Extract the [x, y] coordinate from the center of the cell holding the provided text.  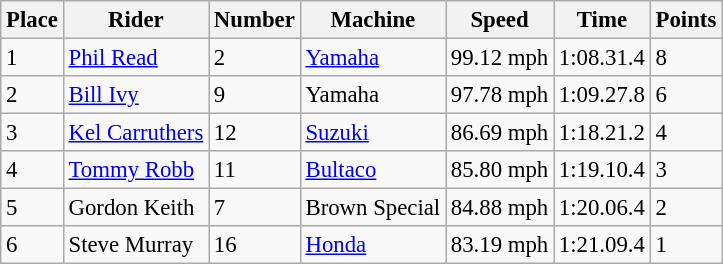
Bill Ivy [136, 95]
Suzuki [372, 133]
Speed [500, 20]
85.80 mph [500, 170]
Phil Read [136, 58]
84.88 mph [500, 208]
12 [255, 133]
Steve Murray [136, 245]
Kel Carruthers [136, 133]
1:18.21.2 [602, 133]
7 [255, 208]
97.78 mph [500, 95]
99.12 mph [500, 58]
1:08.31.4 [602, 58]
Rider [136, 20]
Machine [372, 20]
Points [686, 20]
8 [686, 58]
Place [32, 20]
Time [602, 20]
11 [255, 170]
1:20.06.4 [602, 208]
9 [255, 95]
Bultaco [372, 170]
86.69 mph [500, 133]
Honda [372, 245]
Number [255, 20]
1:21.09.4 [602, 245]
5 [32, 208]
Gordon Keith [136, 208]
Brown Special [372, 208]
Tommy Robb [136, 170]
1:19.10.4 [602, 170]
83.19 mph [500, 245]
16 [255, 245]
1:09.27.8 [602, 95]
